Determine the [X, Y] coordinate at the center of the cell enclosing the given text.  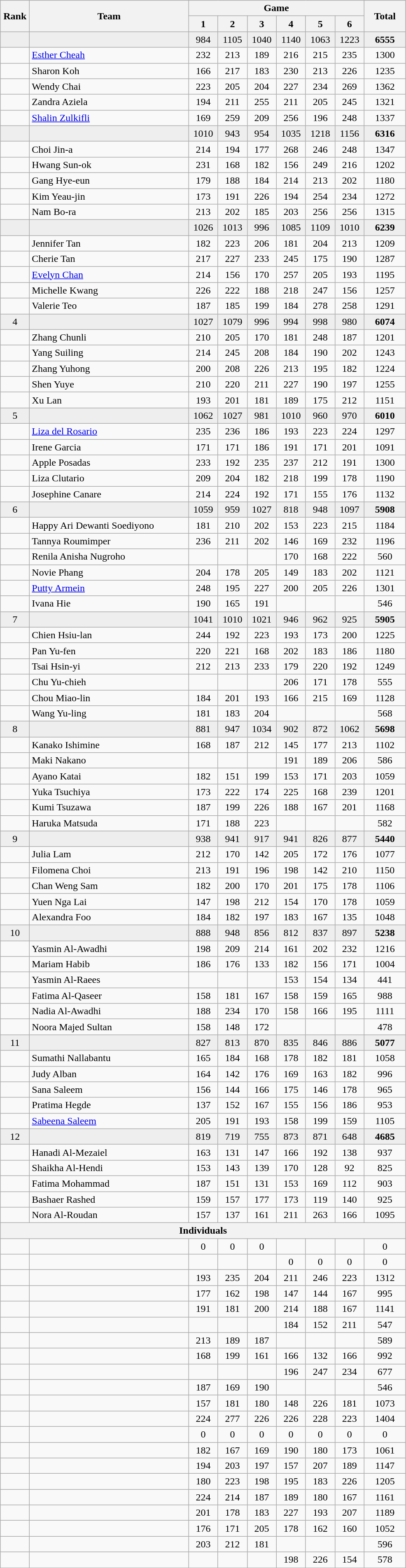
230 [291, 71]
1102 [385, 745]
1106 [385, 886]
888 [203, 933]
1109 [320, 228]
943 [232, 133]
Zhang Chunli [109, 337]
1315 [385, 212]
578 [385, 1560]
560 [385, 557]
959 [232, 510]
92 [349, 1168]
1095 [385, 1215]
1140 [291, 40]
1189 [385, 1513]
902 [291, 729]
3 [262, 24]
1035 [291, 133]
980 [349, 322]
174 [262, 792]
1111 [385, 1011]
837 [320, 933]
547 [385, 1325]
149 [291, 572]
1063 [320, 40]
Gang Hye-eun [109, 180]
Ayano Katai [109, 776]
Apple Posadas [109, 463]
5905 [385, 619]
Irene Garcia [109, 447]
1091 [385, 447]
1150 [385, 870]
Chan Weng Sam [109, 886]
6010 [385, 415]
Sabeena Saleem [109, 1121]
1272 [385, 196]
856 [262, 933]
1085 [291, 228]
946 [291, 619]
Novie Phang [109, 572]
4685 [385, 1136]
112 [349, 1183]
903 [385, 1183]
257 [291, 275]
1128 [385, 698]
1141 [385, 1309]
277 [232, 1419]
239 [349, 792]
Choi Jin-a [109, 149]
254 [320, 196]
Ivana Hie [109, 604]
954 [262, 133]
8 [15, 729]
Wendy Chai [109, 86]
1196 [385, 541]
Valerie Teo [109, 306]
596 [385, 1544]
555 [385, 682]
5077 [385, 1043]
877 [349, 839]
1205 [385, 1482]
140 [349, 1199]
586 [385, 761]
Chu Yu-chieh [109, 682]
Julia Lam [109, 854]
Yang Suiling [109, 353]
Hanadi Al-Mezaiel [109, 1152]
Pan Yu-fen [109, 651]
228 [320, 1419]
5238 [385, 933]
1013 [232, 228]
Yasmin Al-Awadhi [109, 948]
970 [349, 415]
1216 [385, 948]
870 [262, 1043]
Zandra Aziela [109, 102]
1048 [385, 917]
1034 [262, 729]
1184 [385, 525]
278 [320, 306]
Kumi Tsuzawa [109, 807]
1347 [385, 149]
Noora Majed Sultan [109, 1027]
135 [349, 917]
Kim Yeau-jin [109, 196]
Nam Bo-ra [109, 212]
Yuka Tsuchiya [109, 792]
886 [349, 1043]
589 [385, 1340]
1209 [385, 243]
1249 [385, 666]
Michelle Kwang [109, 290]
1058 [385, 1058]
244 [203, 635]
10 [15, 933]
719 [232, 1136]
Chien Hsiu-lan [109, 635]
Putty Armein [109, 588]
Xu Lan [109, 400]
134 [349, 980]
953 [385, 1105]
6239 [385, 228]
119 [320, 1199]
Bashaer Rashed [109, 1199]
1301 [385, 588]
Pratima Hegde [109, 1105]
Total [385, 16]
1147 [385, 1466]
263 [320, 1215]
1040 [262, 40]
988 [385, 996]
Esther Cheah [109, 55]
Nora Al-Roudan [109, 1215]
Fatima Mohammad [109, 1183]
873 [291, 1136]
5698 [385, 729]
1061 [385, 1450]
1243 [385, 353]
1195 [385, 275]
818 [291, 510]
1041 [203, 619]
960 [320, 415]
Hwang Sun-ok [109, 165]
7 [15, 619]
Mariam Habib [109, 964]
Team [109, 16]
1161 [385, 1497]
881 [203, 729]
237 [291, 463]
268 [291, 149]
Shalin Zulkifli [109, 118]
1190 [385, 478]
1312 [385, 1278]
221 [232, 651]
965 [385, 1090]
568 [385, 714]
677 [385, 1372]
Wang Yu-ling [109, 714]
Filomena Choi [109, 870]
937 [385, 1152]
258 [349, 306]
1404 [385, 1419]
5908 [385, 510]
225 [291, 792]
Yasmin Al-Raees [109, 980]
835 [291, 1043]
1235 [385, 71]
947 [232, 729]
132 [320, 1356]
1255 [385, 384]
Individuals [203, 1231]
1224 [385, 369]
819 [203, 1136]
1218 [320, 133]
1052 [385, 1528]
441 [385, 980]
Sumathi Nallabantu [109, 1058]
825 [385, 1168]
1257 [385, 290]
1168 [385, 807]
138 [349, 1152]
Sharon Koh [109, 71]
812 [291, 933]
1026 [203, 228]
Nadia Al-Awadhi [109, 1011]
Chou Miao-lin [109, 698]
897 [349, 933]
998 [320, 322]
Liza del Rosario [109, 431]
1097 [349, 510]
Sana Saleem [109, 1090]
992 [385, 1356]
871 [320, 1136]
981 [262, 415]
1287 [385, 259]
1223 [349, 40]
Haruka Matsuda [109, 823]
Maki Nakano [109, 761]
1132 [385, 494]
Liza Clutario [109, 478]
Josephine Canare [109, 494]
Jennifer Tan [109, 243]
11 [15, 1043]
1121 [385, 572]
Evelyn Chan [109, 275]
231 [203, 165]
Shen Yuye [109, 384]
128 [320, 1168]
846 [320, 1043]
5440 [385, 839]
12 [15, 1136]
Happy Ari Dewanti Soediyono [109, 525]
1225 [385, 635]
259 [232, 118]
917 [262, 839]
133 [262, 964]
984 [203, 40]
1151 [385, 400]
160 [349, 1528]
Cherie Tan [109, 259]
938 [203, 839]
Shaikha Al-Hendi [109, 1168]
164 [203, 1074]
1202 [385, 165]
1073 [385, 1403]
Tannya Roumimper [109, 541]
1004 [385, 964]
Renila Anisha Nugroho [109, 557]
6555 [385, 40]
Rank [15, 16]
139 [262, 1168]
6316 [385, 133]
Zhang Yuhong [109, 369]
995 [385, 1293]
145 [291, 745]
Kanako Ishimine [109, 745]
648 [349, 1136]
1362 [385, 86]
827 [203, 1043]
1337 [385, 118]
Game [276, 8]
582 [385, 823]
2 [232, 24]
143 [232, 1168]
1156 [349, 133]
1321 [385, 102]
813 [232, 1043]
1 [203, 24]
478 [385, 1027]
1297 [385, 431]
1077 [385, 854]
872 [320, 729]
249 [320, 165]
994 [291, 322]
269 [349, 86]
1291 [385, 306]
1079 [232, 322]
1021 [262, 619]
755 [262, 1136]
Yuen Nga Lai [109, 901]
826 [320, 839]
Alexandra Foo [109, 917]
Tsai Hsin-yi [109, 666]
Fatima Al-Qaseer [109, 996]
9 [15, 839]
962 [320, 619]
255 [262, 102]
Judy Alban [109, 1074]
6074 [385, 322]
